Capture the cell that displays the provided text and extract its (x, y) central coordinate. 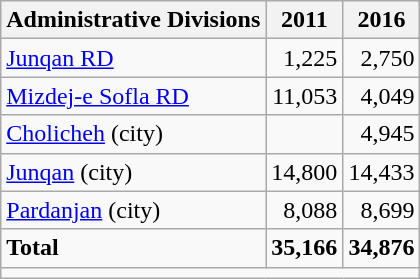
34,876 (382, 248)
1,225 (304, 58)
Pardanjan (city) (134, 210)
Cholicheh (city) (134, 134)
Mizdej-e Sofla RD (134, 96)
14,433 (382, 172)
4,945 (382, 134)
4,049 (382, 96)
2011 (304, 20)
8,088 (304, 210)
Administrative Divisions (134, 20)
14,800 (304, 172)
2,750 (382, 58)
11,053 (304, 96)
Junqan RD (134, 58)
2016 (382, 20)
Junqan (city) (134, 172)
Total (134, 248)
35,166 (304, 248)
8,699 (382, 210)
